Output the (X, Y) coordinate of the center of the cell containing the given text.  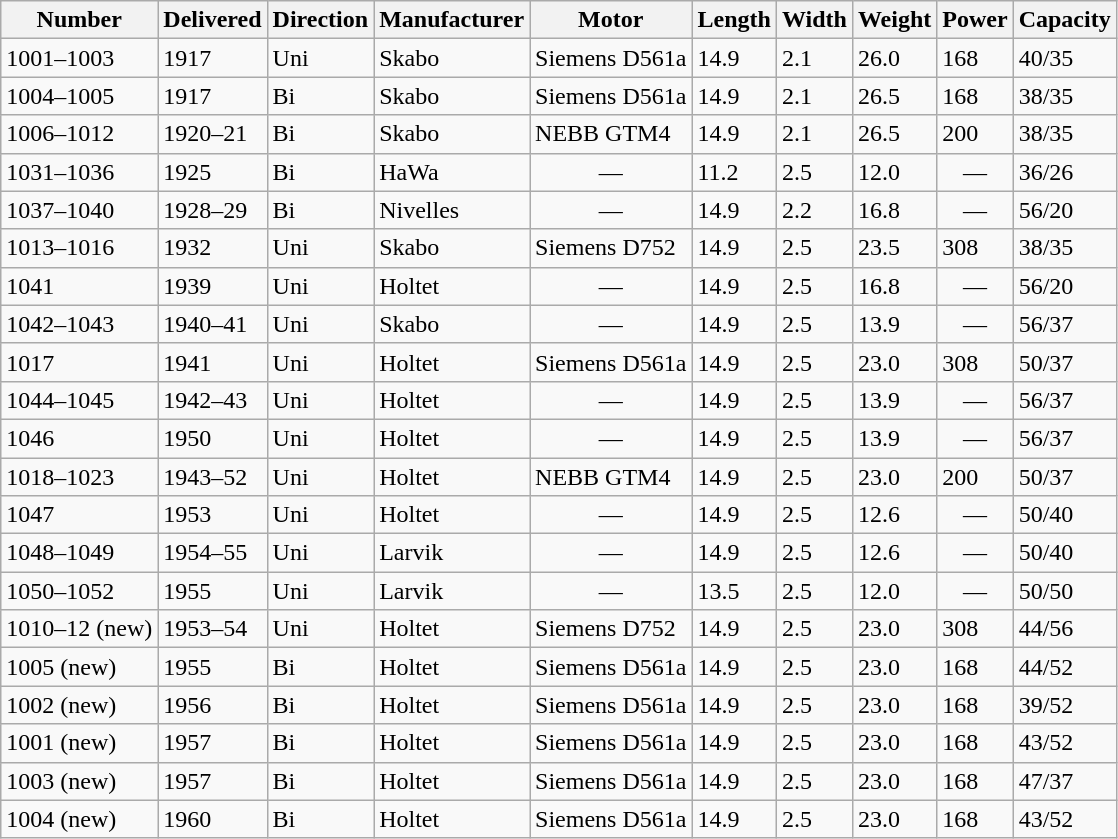
1942–43 (212, 400)
1044–1045 (80, 400)
1048–1049 (80, 553)
1037–1040 (80, 210)
47/37 (1064, 781)
1932 (212, 248)
1013–1016 (80, 248)
Capacity (1064, 20)
Delivered (212, 20)
HaWa (452, 172)
2.2 (814, 210)
Manufacturer (452, 20)
Width (814, 20)
1925 (212, 172)
1042–1043 (80, 324)
36/26 (1064, 172)
1001–1003 (80, 58)
1018–1023 (80, 477)
Number (80, 20)
1046 (80, 438)
1003 (new) (80, 781)
1943–52 (212, 477)
Weight (894, 20)
Direction (320, 20)
1050–1052 (80, 591)
50/50 (1064, 591)
1941 (212, 362)
Power (975, 20)
1953 (212, 515)
1920–21 (212, 134)
1940–41 (212, 324)
1002 (new) (80, 705)
1041 (80, 286)
11.2 (734, 172)
44/52 (1064, 667)
1001 (new) (80, 743)
39/52 (1064, 705)
Nivelles (452, 210)
26.0 (894, 58)
1954–55 (212, 553)
44/56 (1064, 629)
1006–1012 (80, 134)
1950 (212, 438)
1004 (new) (80, 819)
Length (734, 20)
23.5 (894, 248)
40/35 (1064, 58)
1017 (80, 362)
1928–29 (212, 210)
1010–12 (new) (80, 629)
1960 (212, 819)
1047 (80, 515)
1031–1036 (80, 172)
Motor (611, 20)
13.5 (734, 591)
1953–54 (212, 629)
1956 (212, 705)
1939 (212, 286)
1005 (new) (80, 667)
1004–1005 (80, 96)
